Output the (X, Y) coordinate of the center of the cell containing the given text.  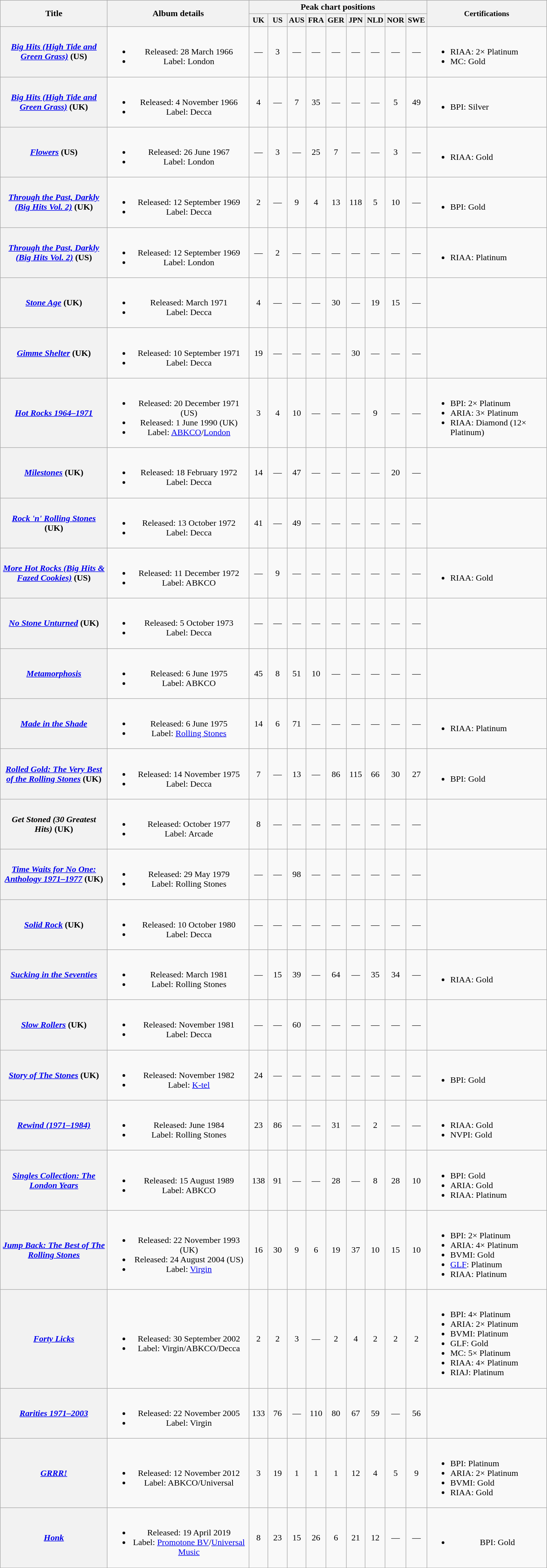
Rewind (1971–1984) (54, 1125)
Released: October 1977Label: Arcade (178, 824)
Through the Past, Darkly (Big Hits Vol. 2) (UK) (54, 202)
No Stone Unturned (UK) (54, 623)
25 (316, 152)
24 (259, 1075)
Time Waits for No One: Anthology 1971–1977 (UK) (54, 874)
37 (355, 1250)
67 (355, 1413)
Rarities 1971–2003 (54, 1413)
Released: 20 December 1971 (US)Released: 1 June 1990 (UK)Label: ABKCO/London (178, 413)
Released: 30 September 2002Label: Virgin/ABKCO/Decca (178, 1339)
Released: March 1971Label: Decca (178, 303)
Rolled Gold: The Very Best of the Rolling Stones (UK) (54, 774)
26 (316, 1538)
BPI: 2× PlatinumARIA: 3× PlatinumRIAA: Diamond (12× Platinum) (486, 413)
Released: 10 September 1971Label: Decca (178, 353)
BPI: Silver (486, 102)
BPI: PlatinumARIA: 2× PlatinumBVMI: GoldRIAA: Gold (486, 1473)
60 (297, 1025)
Hot Rocks 1964–1971 (54, 413)
Released: 15 August 1989Label: ABKCO (178, 1181)
34 (395, 975)
Released: 26 June 1967Label: London (178, 152)
Released: November 1981Label: Decca (178, 1025)
RIAA: GoldNVPI: Gold (486, 1125)
Milestones (UK) (54, 473)
UK (259, 20)
31 (336, 1125)
56 (416, 1413)
51 (297, 673)
Stone Age (UK) (54, 303)
118 (355, 202)
41 (259, 523)
FRA (316, 20)
Slow Rollers (UK) (54, 1025)
Released: 19 April 2019Label: Promotone BV/Universal Music (178, 1538)
GER (336, 20)
Sucking in the Seventies (54, 975)
Released: 22 November 1993 (UK)Released: 24 August 2004 (US)Label: Virgin (178, 1250)
Album details (178, 14)
138 (259, 1181)
20 (395, 473)
Get Stoned (30 Greatest Hits) (UK) (54, 824)
71 (297, 724)
21 (355, 1538)
64 (336, 975)
BPI: 4× PlatinumARIA: 2× PlatinumBVMI: PlatinumGLF: GoldMC: 5× PlatinumRIAA: 4× PlatinumRIAJ: Platinum (486, 1339)
47 (297, 473)
Released: 29 May 1979Label: Rolling Stones (178, 874)
Released: 5 October 1973Label: Decca (178, 623)
Title (54, 14)
NLD (375, 20)
16 (259, 1250)
RIAA: 2× PlatinumMC: Gold (486, 52)
39 (297, 975)
Story of The Stones (UK) (54, 1075)
JPN (355, 20)
Released: June 1984Label: Rolling Stones (178, 1125)
GRRR! (54, 1473)
BPI: 2× PlatinumARIA: 4× PlatinumBVMI: GoldGLF: PlatinumRIAA: Platinum (486, 1250)
Metamorphosis (54, 673)
Released: 13 October 1972Label: Decca (178, 523)
Jump Back: The Best of The Rolling Stones (54, 1250)
Rock 'n' Rolling Stones (UK) (54, 523)
133 (259, 1413)
Released: 18 February 1972Label: Decca (178, 473)
110 (316, 1413)
Solid Rock (UK) (54, 925)
115 (355, 774)
Peak chart positions (338, 7)
Honk (54, 1538)
76 (277, 1413)
Released: 6 June 1975Label: ABKCO (178, 673)
Released: 6 June 1975Label: Rolling Stones (178, 724)
80 (336, 1413)
Released: 22 November 2005Label: Virgin (178, 1413)
Released: 12 November 2012Label: ABKCO/Universal (178, 1473)
27 (416, 774)
Released: 4 November 1966Label: Decca (178, 102)
91 (277, 1181)
Through the Past, Darkly (Big Hits Vol. 2) (US) (54, 253)
Forty Licks (54, 1339)
NOR (395, 20)
Released: 11 December 1972Label: ABKCO (178, 573)
More Hot Rocks (Big Hits & Fazed Cookies) (US) (54, 573)
Released: 12 September 1969Label: London (178, 253)
Released: 14 November 1975Label: Decca (178, 774)
Released: 10 October 1980Label: Decca (178, 925)
Gimme Shelter (UK) (54, 353)
Singles Collection: The London Years (54, 1181)
59 (375, 1413)
Released: November 1982Label: K-tel (178, 1075)
AUS (297, 20)
98 (297, 874)
Big Hits (High Tide and Green Grass) (UK) (54, 102)
Certifications (486, 14)
66 (375, 774)
Released: 28 March 1966Label: London (178, 52)
45 (259, 673)
Made in the Shade (54, 724)
BPI: GoldARIA: GoldRIAA: Platinum (486, 1181)
Released: March 1981Label: Rolling Stones (178, 975)
Big Hits (High Tide and Green Grass) (US) (54, 52)
US (277, 20)
Flowers (US) (54, 152)
Released: 12 September 1969Label: Decca (178, 202)
SWE (416, 20)
